Scan for the cell matching the given text and deliver its [X, Y] coordinate at center. 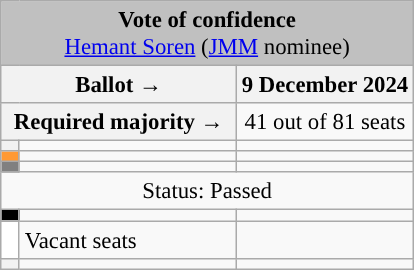
41 out of 81 seats [324, 122]
Required majority → [119, 122]
9 December 2024 [324, 85]
Vote of confidenceHemant Soren (JMM nominee) [208, 34]
Status: Passed [208, 191]
Ballot → [119, 85]
Vacant seats [128, 240]
